Provide the (X, Y) coordinate of the cell's center where the given text is located.  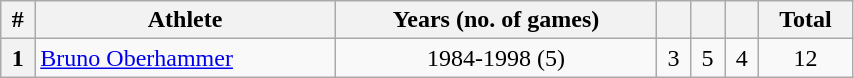
1984-1998 (5) (496, 58)
Years (no. of games) (496, 20)
# (18, 20)
1 (18, 58)
Total (806, 20)
Bruno Oberhammer (186, 58)
Athlete (186, 20)
4 (742, 58)
3 (674, 58)
5 (708, 58)
12 (806, 58)
